Capture the cell that displays the provided text and extract its [x, y] central coordinate. 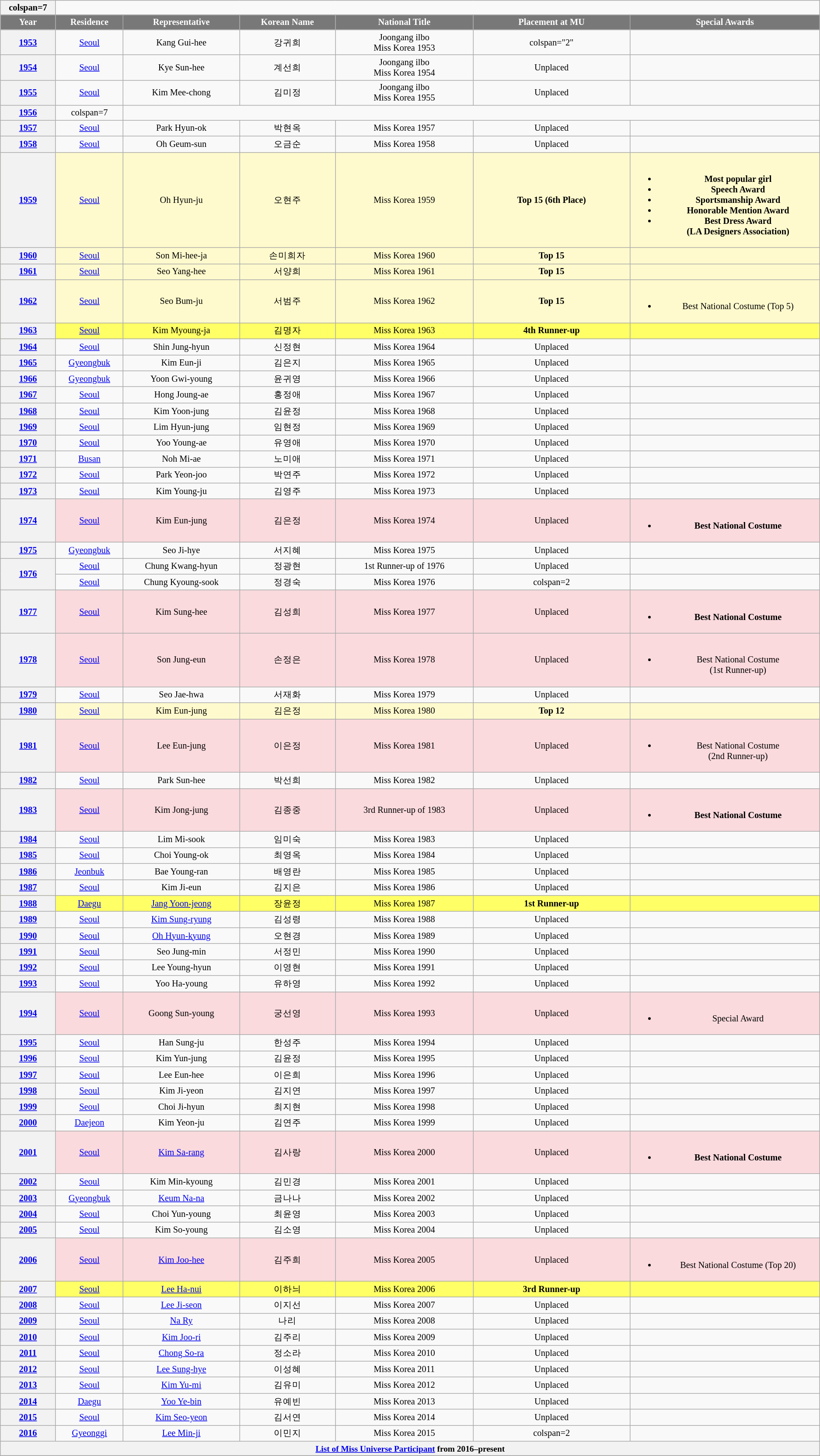
2016 [28, 1433]
1998 [28, 1090]
1972 [28, 475]
Residence [89, 22]
오현주 [288, 200]
Oh Geum-sun [181, 144]
정경숙 [288, 582]
Best National Costume (1st Runner-up) [725, 660]
Jang Yoon-jeong [181, 903]
1985 [28, 855]
Lee Eun-jung [181, 745]
2007 [28, 1289]
1961 [28, 272]
Lee Young-hyun [181, 967]
1988 [28, 903]
Special Award [725, 1013]
Kim Sung-hee [181, 611]
Lee Ji-seon [181, 1305]
1954 [28, 67]
Miss Korea 2011 [404, 1369]
Kim Yoon-jung [181, 411]
1976 [28, 574]
Miss Korea 1965 [404, 363]
Miss Korea 1974 [404, 520]
Miss Korea 1986 [404, 888]
1982 [28, 780]
Goong Sun-young [181, 1013]
2012 [28, 1369]
Miss Korea 1995 [404, 1059]
1960 [28, 255]
2008 [28, 1305]
김주희 [288, 1259]
colspan="2" [551, 42]
Joongang ilbo Miss Korea 1953 [404, 42]
1978 [28, 660]
김지은 [288, 888]
1980 [28, 711]
Miss Korea 2003 [404, 1214]
1965 [28, 363]
Miss Korea 1966 [404, 379]
Kim Young-ju [181, 491]
Kim Eun-ji [181, 363]
이하늬 [288, 1289]
Miss Korea 1972 [404, 475]
Miss Korea 1977 [404, 611]
Best National Costume (Top 5) [725, 301]
김명자 [288, 331]
Yoon Gwi-young [181, 379]
1984 [28, 839]
Oh Hyun-kyung [181, 936]
2004 [28, 1214]
Park Hyun-ok [181, 128]
Miss Korea 1973 [404, 491]
Kim Yu-mi [181, 1385]
Shin Jung-hyun [181, 346]
Lee Ha-nui [181, 1289]
Miss Korea 2005 [404, 1259]
Son Mi-hee-ja [181, 255]
Miss Korea 1992 [404, 984]
1996 [28, 1059]
Kim Yun-jung [181, 1059]
임미숙 [288, 839]
Kye Sun-hee [181, 67]
Seo Yang-hee [181, 272]
Miss Korea 1959 [404, 200]
오현경 [288, 936]
유예빈 [288, 1401]
이영현 [288, 967]
1970 [28, 442]
Best National Costume (2nd Runner-up) [725, 745]
Miss Korea 1970 [404, 442]
Best National Costume (Top 20) [725, 1259]
Miss Korea 1957 [404, 128]
1997 [28, 1075]
Top 15 (6th Place) [551, 200]
장윤정 [288, 903]
Kim Sung-ryung [181, 919]
Noh Mi-ae [181, 459]
Kim Sa-rang [181, 1152]
박연주 [288, 475]
Top 12 [551, 711]
Kim Ji-yeon [181, 1090]
임현정 [288, 427]
Seo Jae-hwa [181, 694]
Miss Korea 2015 [404, 1433]
Lee Min-ji [181, 1433]
Miss Korea 1968 [404, 411]
1989 [28, 919]
Kim Myoung-ja [181, 331]
1st Runner-up of 1976 [404, 566]
Miss Korea 2012 [404, 1385]
Kim Min-kyoung [181, 1181]
Chong So-ra [181, 1353]
궁선영 [288, 1013]
Miss Korea 1979 [404, 694]
Miss Korea 1989 [404, 936]
정소라 [288, 1353]
서정민 [288, 951]
Kim Ji-eun [181, 888]
1994 [28, 1013]
2001 [28, 1152]
1955 [28, 93]
Miss Korea 2009 [404, 1337]
이은정 [288, 745]
최영옥 [288, 855]
Miss Korea 2007 [404, 1305]
Most popular girlSpeech AwardSportsmanship AwardHonorable Mention AwardBest Dress Award (LA Designers Association) [725, 200]
Miss Korea 1987 [404, 903]
Lee Eun-hee [181, 1075]
Miss Korea 1984 [404, 855]
Yoo Ha-young [181, 984]
Miss Korea 1963 [404, 331]
Kang Gui-hee [181, 42]
1971 [28, 459]
1975 [28, 550]
Miss Korea 1983 [404, 839]
김사랑 [288, 1152]
Kim Mee-chong [181, 93]
Miss Korea 1990 [404, 951]
Seo Ji-hye [181, 550]
Seo Jung-min [181, 951]
3rd Runner-up [551, 1289]
1991 [28, 951]
2011 [28, 1353]
신정현 [288, 346]
Joongang ilbo Miss Korea 1955 [404, 93]
Miss Korea 1997 [404, 1090]
Kim Yeon-ju [181, 1123]
오금순 [288, 144]
Daejeon [89, 1123]
1967 [28, 394]
Miss Korea 2001 [404, 1181]
Chung Kwang-hyun [181, 566]
Lim Mi-sook [181, 839]
Miss Korea 1976 [404, 582]
2014 [28, 1401]
1968 [28, 411]
List of Miss Universe Participant from 2016–present [410, 1448]
Miss Korea 1982 [404, 780]
김소영 [288, 1230]
2015 [28, 1418]
Kim Jong-jung [181, 810]
Miss Korea 1960 [404, 255]
Miss Korea 1993 [404, 1013]
2010 [28, 1337]
1977 [28, 611]
Miss Korea 2008 [404, 1321]
Korean Name [288, 22]
1956 [28, 113]
Busan [89, 459]
금나나 [288, 1198]
김유미 [288, 1385]
김주리 [288, 1337]
김지연 [288, 1090]
나리 [288, 1321]
1974 [28, 520]
홍정애 [288, 394]
Miss Korea 1981 [404, 745]
김미정 [288, 93]
최지현 [288, 1107]
배영란 [288, 871]
Keum Na-na [181, 1198]
Park Yeon-joo [181, 475]
Lee Sung-hye [181, 1369]
1963 [28, 331]
Yoo Young-ae [181, 442]
2013 [28, 1385]
2009 [28, 1321]
2003 [28, 1198]
서범주 [288, 301]
Miss Korea 1996 [404, 1075]
Miss Korea 2006 [404, 1289]
Miss Korea 1975 [404, 550]
Miss Korea 1967 [404, 394]
Miss Korea 1961 [404, 272]
Miss Korea 2002 [404, 1198]
1959 [28, 200]
Miss Korea 1969 [404, 427]
노미애 [288, 459]
Year [28, 22]
윤귀영 [288, 379]
Miss Korea 1978 [404, 660]
Lim Hyun-jung [181, 427]
Choi Young-ok [181, 855]
1957 [28, 128]
김성령 [288, 919]
Miss Korea 1985 [404, 871]
1986 [28, 871]
Oh Hyun-ju [181, 200]
Miss Korea 2004 [404, 1230]
Choi Ji-hyun [181, 1107]
김성희 [288, 611]
3rd Runner-up of 1983 [404, 810]
Jeonbuk [89, 871]
Miss Korea 1958 [404, 144]
Choi Yun-young [181, 1214]
Placement at MU [551, 22]
Gyeonggi [89, 1433]
Son Jung-eun [181, 660]
한성주 [288, 1042]
강귀희 [288, 42]
Na Ry [181, 1321]
Joongang ilbo Miss Korea 1954 [404, 67]
Miss Korea 2014 [404, 1418]
1969 [28, 427]
Chung Kyoung-sook [181, 582]
서재화 [288, 694]
1993 [28, 984]
Bae Young-ran [181, 871]
이지선 [288, 1305]
Miss Korea 2010 [404, 1353]
서양희 [288, 272]
서지혜 [288, 550]
1958 [28, 144]
정광현 [288, 566]
계선희 [288, 67]
손정은 [288, 660]
1973 [28, 491]
1990 [28, 936]
Yoo Ye-bin [181, 1401]
Special Awards [725, 22]
박선희 [288, 780]
김민경 [288, 1181]
Miss Korea 1988 [404, 919]
이성혜 [288, 1369]
김영주 [288, 491]
Miss Korea 1980 [404, 711]
이민지 [288, 1433]
Miss Korea 1994 [404, 1042]
1962 [28, 301]
Kim Seo-yeon [181, 1418]
1995 [28, 1042]
Kim Joo-ri [181, 1337]
2006 [28, 1259]
Miss Korea 2013 [404, 1401]
Kim So-young [181, 1230]
2005 [28, 1230]
Kim Joo-hee [181, 1259]
Seo Bum-ju [181, 301]
Miss Korea 2000 [404, 1152]
1964 [28, 346]
김연주 [288, 1123]
김종중 [288, 810]
Miss Korea 1962 [404, 301]
이은희 [288, 1075]
김서연 [288, 1418]
박현옥 [288, 128]
Miss Korea 1964 [404, 346]
Han Sung-ju [181, 1042]
2000 [28, 1123]
Park Sun-hee [181, 780]
최윤영 [288, 1214]
1987 [28, 888]
Miss Korea 1971 [404, 459]
1983 [28, 810]
Miss Korea 1998 [404, 1107]
1992 [28, 967]
1979 [28, 694]
Miss Korea 1999 [404, 1123]
Miss Korea 1991 [404, 967]
유영애 [288, 442]
1999 [28, 1107]
1953 [28, 42]
National Title [404, 22]
1981 [28, 745]
2002 [28, 1181]
1966 [28, 379]
유하영 [288, 984]
김은지 [288, 363]
1st Runner-up [551, 903]
4th Runner-up [551, 331]
손미희자 [288, 255]
Representative [181, 22]
Hong Joung-ae [181, 394]
